Find where the given text appears and provide that cell's center as [x, y] coordinate. 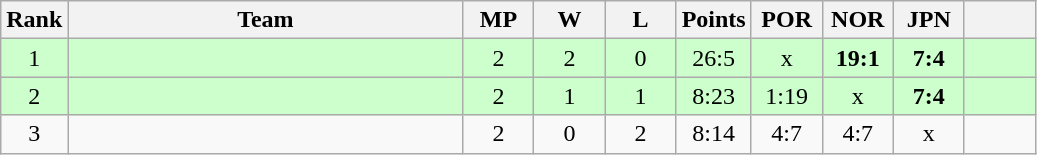
Points [714, 20]
W [570, 20]
Rank [34, 20]
8:23 [714, 96]
Team [266, 20]
1:19 [786, 96]
8:14 [714, 134]
3 [34, 134]
NOR [858, 20]
26:5 [714, 58]
19:1 [858, 58]
POR [786, 20]
L [640, 20]
MP [498, 20]
JPN [928, 20]
